Determine the (x, y) coordinate at the center of the cell enclosing the given text.  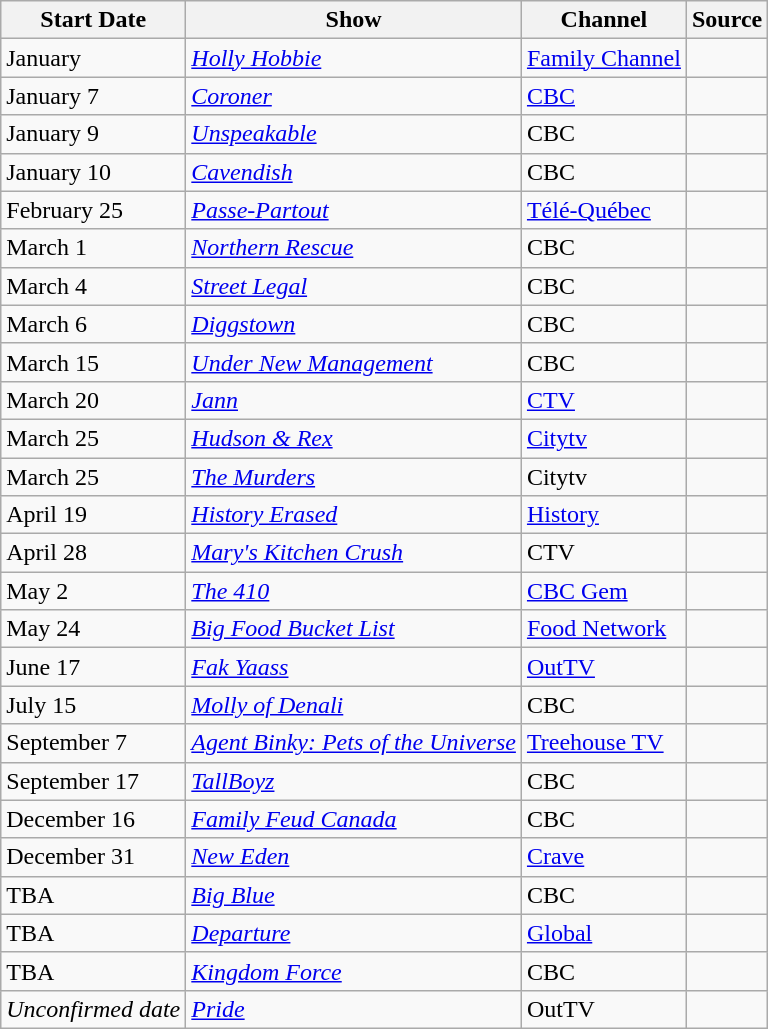
Agent Binky: Pets of the Universe (354, 743)
New Eden (354, 857)
Big Blue (354, 895)
Coroner (354, 96)
Unconfirmed date (94, 1009)
Food Network (604, 629)
History (604, 515)
June 17 (94, 667)
January 7 (94, 96)
March 15 (94, 362)
Northern Rescue (354, 248)
History Erased (354, 515)
Pride (354, 1009)
March 6 (94, 324)
Start Date (94, 20)
Hudson & Rex (354, 438)
Crave (604, 857)
Street Legal (354, 286)
May 24 (94, 629)
Treehouse TV (604, 743)
Télé-Québec (604, 210)
CBC Gem (604, 591)
Molly of Denali (354, 705)
Passe-Partout (354, 210)
Departure (354, 933)
January 9 (94, 134)
The 410 (354, 591)
Diggstown (354, 324)
February 25 (94, 210)
Mary's Kitchen Crush (354, 553)
Under New Management (354, 362)
December 16 (94, 819)
January 10 (94, 172)
Holly Hobbie (354, 58)
January (94, 58)
March 4 (94, 286)
March 1 (94, 248)
Family Feud Canada (354, 819)
Kingdom Force (354, 971)
July 15 (94, 705)
Global (604, 933)
Family Channel (604, 58)
Fak Yaass (354, 667)
April 28 (94, 553)
September 17 (94, 781)
December 31 (94, 857)
Unspeakable (354, 134)
March 20 (94, 400)
Big Food Bucket List (354, 629)
April 19 (94, 515)
Cavendish (354, 172)
Channel (604, 20)
TallBoyz (354, 781)
May 2 (94, 591)
The Murders (354, 477)
September 7 (94, 743)
Show (354, 20)
Source (726, 20)
Jann (354, 400)
